Search for the cell housing the specified text and yield its [x, y] center coordinate. 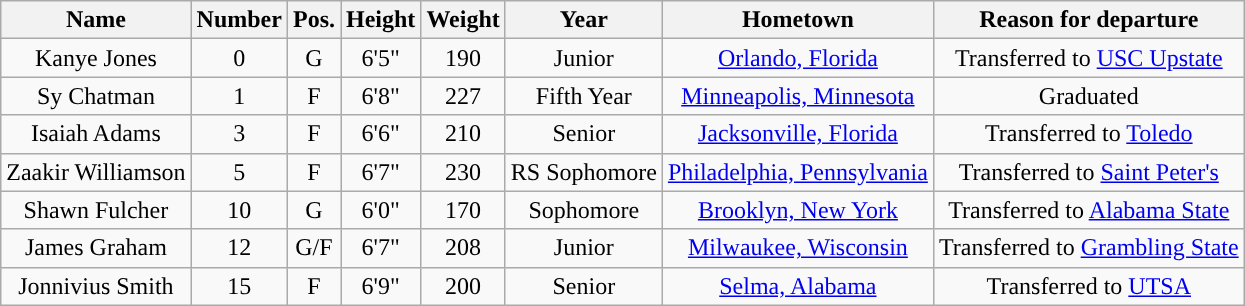
G/F [314, 248]
James Graham [96, 248]
Zaakir Williamson [96, 172]
Brooklyn, New York [798, 210]
Isaiah Adams [96, 134]
6'5" [380, 58]
Transferred to UTSA [1088, 286]
210 [463, 134]
10 [239, 210]
Philadelphia, Pennsylvania [798, 172]
Transferred to Alabama State [1088, 210]
200 [463, 286]
5 [239, 172]
6'8" [380, 96]
Transferred to USC Upstate [1088, 58]
12 [239, 248]
1 [239, 96]
6'9" [380, 286]
Weight [463, 20]
Selma, Alabama [798, 286]
Hometown [798, 20]
Pos. [314, 20]
RS Sophomore [584, 172]
Transferred to Saint Peter's [1088, 172]
Orlando, Florida [798, 58]
227 [463, 96]
Number [239, 20]
Jonnivius Smith [96, 286]
Height [380, 20]
Milwaukee, Wisconsin [798, 248]
15 [239, 286]
Transferred to Toledo [1088, 134]
208 [463, 248]
Graduated [1088, 96]
Sophomore [584, 210]
Jacksonville, Florida [798, 134]
Reason for departure [1088, 20]
0 [239, 58]
Minneapolis, Minnesota [798, 96]
Transferred to Grambling State [1088, 248]
Sy Chatman [96, 96]
190 [463, 58]
Fifth Year [584, 96]
230 [463, 172]
170 [463, 210]
Name [96, 20]
3 [239, 134]
Year [584, 20]
6'6" [380, 134]
6'0" [380, 210]
Kanye Jones [96, 58]
Shawn Fulcher [96, 210]
